Pinpoint the cell where the given text exists, returning its [X, Y] midpoint coordinate. 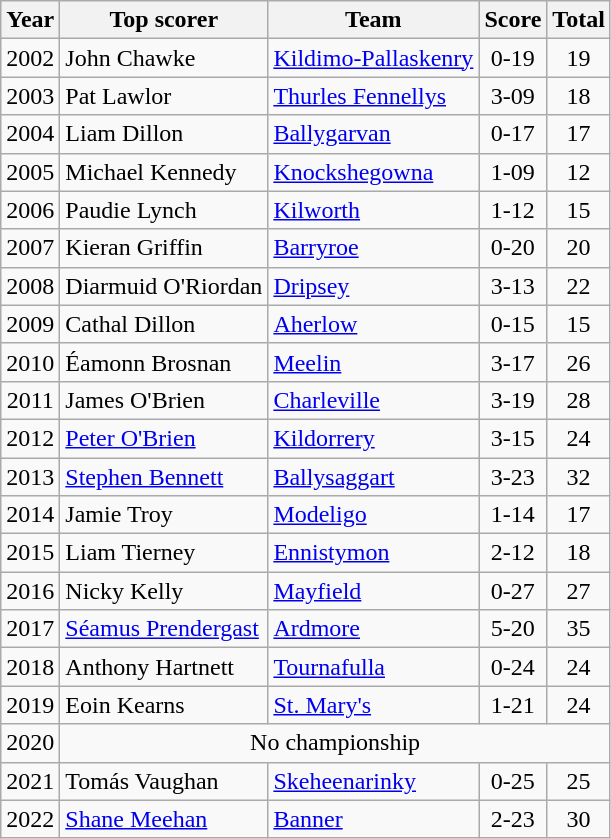
Kildorrery [374, 438]
2016 [30, 591]
Kildimo-Pallaskenry [374, 58]
2-12 [513, 553]
20 [579, 248]
0-24 [513, 667]
Cathal Dillon [164, 324]
Ballygarvan [374, 134]
27 [579, 591]
Paudie Lynch [164, 210]
Kieran Griffin [164, 248]
2004 [30, 134]
No championship [336, 743]
Kilworth [374, 210]
2006 [30, 210]
Stephen Bennett [164, 477]
3-09 [513, 96]
26 [579, 362]
Score [513, 20]
3-17 [513, 362]
2014 [30, 515]
2011 [30, 400]
Team [374, 20]
2009 [30, 324]
2013 [30, 477]
Knockshegowna [374, 172]
2-23 [513, 819]
Aherlow [374, 324]
3-15 [513, 438]
0-20 [513, 248]
Top scorer [164, 20]
2002 [30, 58]
2022 [30, 819]
19 [579, 58]
2003 [30, 96]
2017 [30, 629]
Tournafulla [374, 667]
Mayfield [374, 591]
Peter O'Brien [164, 438]
3-13 [513, 286]
Éamonn Brosnan [164, 362]
2021 [30, 781]
James O'Brien [164, 400]
Barryroe [374, 248]
Séamus Prendergast [164, 629]
22 [579, 286]
1-12 [513, 210]
Nicky Kelly [164, 591]
2020 [30, 743]
Pat Lawlor [164, 96]
0-27 [513, 591]
32 [579, 477]
Jamie Troy [164, 515]
3-19 [513, 400]
Skeheenarinky [374, 781]
Liam Tierney [164, 553]
Ennistymon [374, 553]
0-25 [513, 781]
Banner [374, 819]
St. Mary's [374, 705]
Dripsey [374, 286]
Ardmore [374, 629]
Liam Dillon [164, 134]
1-09 [513, 172]
0-19 [513, 58]
0-15 [513, 324]
Meelin [374, 362]
Michael Kennedy [164, 172]
3-23 [513, 477]
2015 [30, 553]
Diarmuid O'Riordan [164, 286]
John Chawke [164, 58]
2010 [30, 362]
30 [579, 819]
Eoin Kearns [164, 705]
1-14 [513, 515]
Total [579, 20]
2007 [30, 248]
Year [30, 20]
Anthony Hartnett [164, 667]
2012 [30, 438]
2018 [30, 667]
12 [579, 172]
2008 [30, 286]
Tomás Vaughan [164, 781]
2005 [30, 172]
5-20 [513, 629]
25 [579, 781]
0-17 [513, 134]
1-21 [513, 705]
35 [579, 629]
Modeligo [374, 515]
2019 [30, 705]
Shane Meehan [164, 819]
Thurles Fennellys [374, 96]
28 [579, 400]
Ballysaggart [374, 477]
Charleville [374, 400]
